Pinpoint the cell where the given text exists, returning its (x, y) midpoint coordinate. 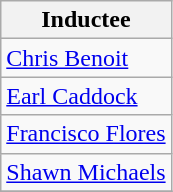
Shawn Michaels (86, 172)
Chris Benoit (86, 58)
Francisco Flores (86, 134)
Inductee (86, 20)
Earl Caddock (86, 96)
